Provide the [x, y] coordinate of the cell's center where the given text is located.  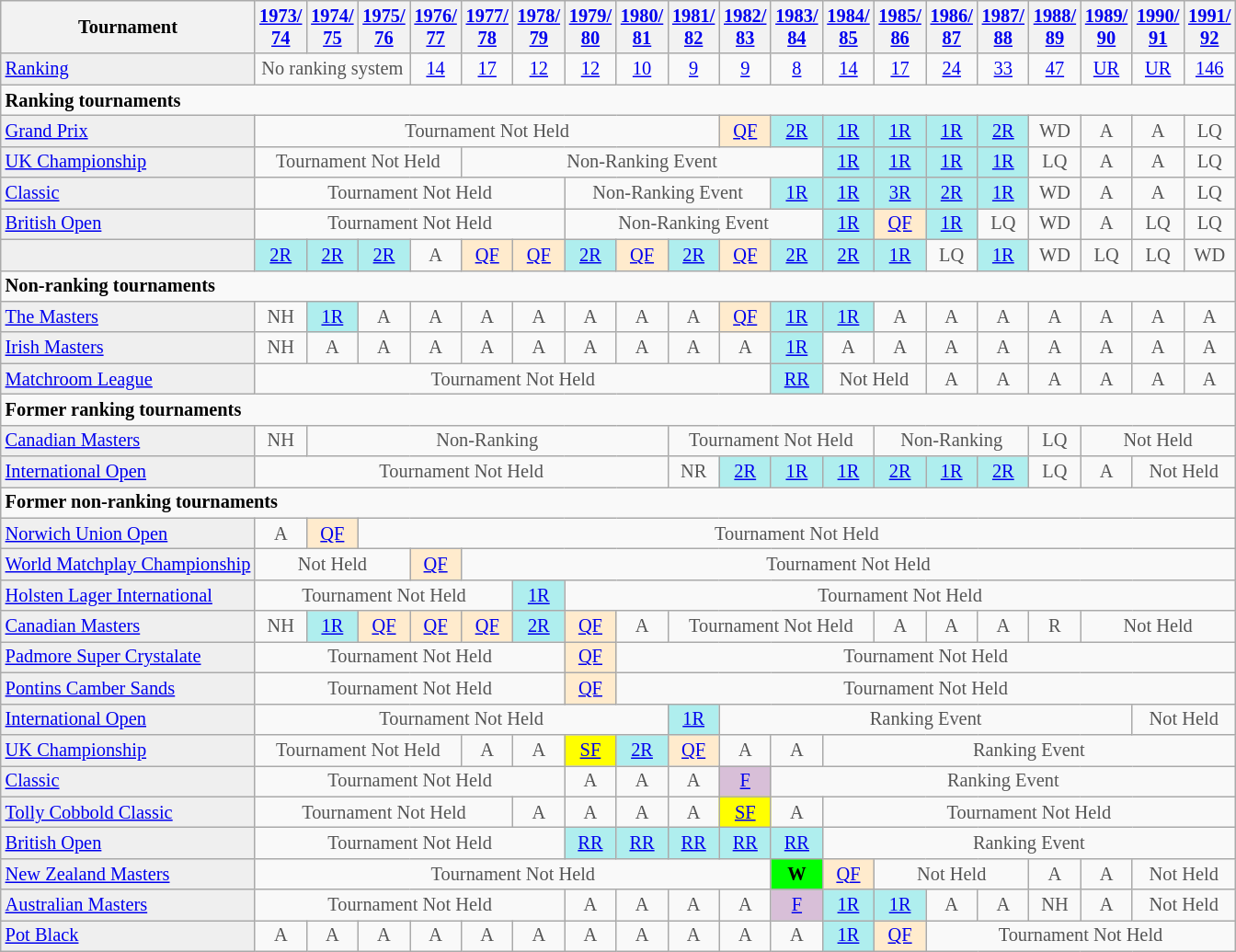
1986/87 [952, 27]
Pontins Camber Sands [128, 688]
1990/91 [1158, 27]
Former ranking tournaments [618, 409]
Grand Prix [128, 131]
47 [1055, 69]
1975/76 [383, 27]
Pot Black [128, 935]
3R [900, 193]
Norwich Union Open [128, 533]
Australian Masters [128, 905]
1983/84 [796, 27]
1991/92 [1209, 27]
10 [642, 69]
146 [1209, 69]
Holsten Lager International [128, 595]
The Masters [128, 316]
1976/77 [436, 27]
Tournament [128, 27]
1985/86 [900, 27]
Matchroom League [128, 379]
1974/75 [332, 27]
1981/82 [693, 27]
Irish Masters [128, 348]
1989/90 [1106, 27]
Former non-ranking tournaments [618, 502]
1973/74 [280, 27]
24 [952, 69]
1977/78 [487, 27]
R [1055, 626]
Non-ranking tournaments [618, 286]
W [796, 874]
No ranking system [332, 69]
Ranking tournaments [618, 100]
33 [1003, 69]
World Matchplay Championship [128, 564]
1978/79 [539, 27]
New Zealand Masters [128, 874]
Ranking [128, 69]
1980/81 [642, 27]
Padmore Super Crystalate [128, 657]
1982/83 [745, 27]
Tolly Cobbold Classic [128, 812]
NR [693, 472]
1979/80 [590, 27]
1984/85 [848, 27]
1987/88 [1003, 27]
8 [796, 69]
1988/89 [1055, 27]
